Locate the cell with the specified text and output its [X, Y] center coordinate. 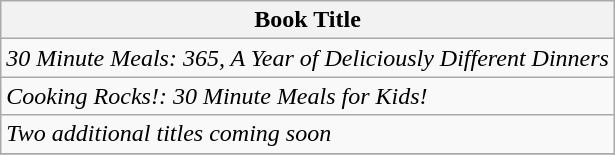
Book Title [308, 20]
Cooking Rocks!: 30 Minute Meals for Kids! [308, 96]
Two additional titles coming soon [308, 134]
30 Minute Meals: 365, A Year of Deliciously Different Dinners [308, 58]
